Search for the cell housing the specified text and yield its [x, y] center coordinate. 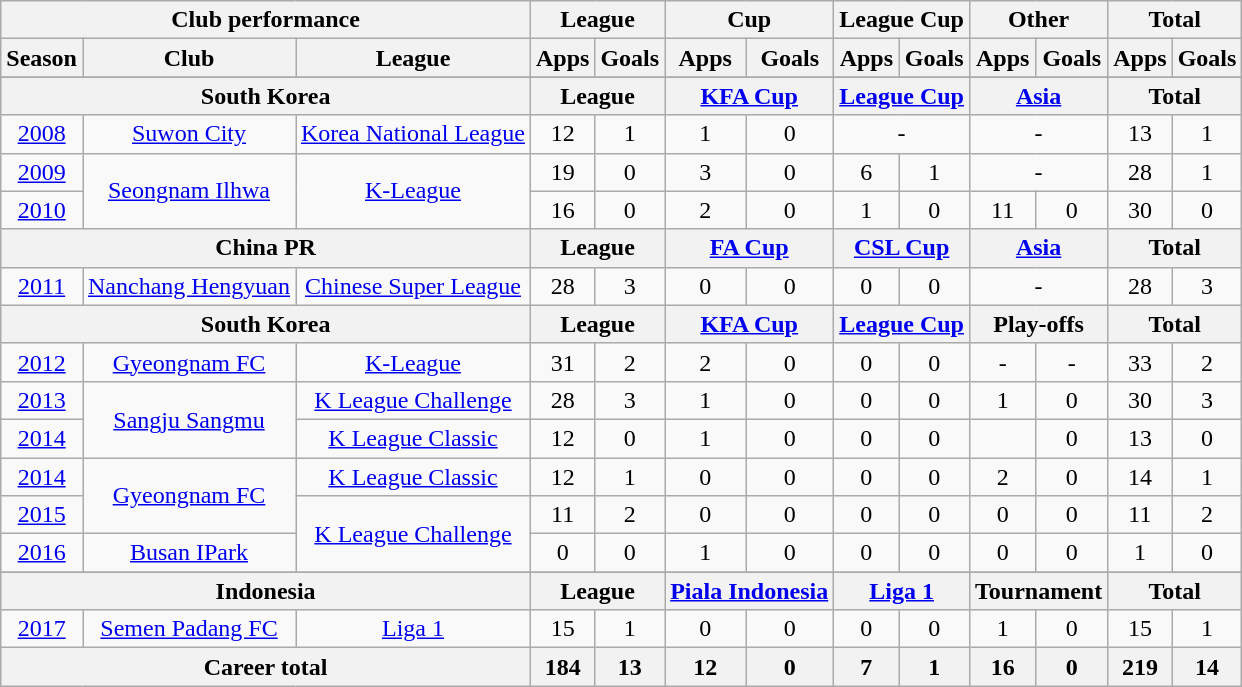
Club performance [266, 20]
6 [866, 172]
Sangju Sangmu [188, 419]
33 [1140, 362]
Career total [266, 667]
2010 [42, 210]
Semen Padang FC [188, 629]
Indonesia [266, 591]
Club [188, 58]
Seongnam Ilhwa [188, 191]
31 [562, 362]
2008 [42, 134]
19 [562, 172]
2016 [42, 553]
2009 [42, 172]
Other [1038, 20]
Chinese Super League [414, 286]
2012 [42, 362]
China PR [266, 248]
2015 [42, 515]
184 [562, 667]
Piala Indonesia [750, 591]
Korea National League [414, 134]
Suwon City [188, 134]
FA Cup [750, 248]
2011 [42, 286]
2013 [42, 400]
Nanchang Hengyuan [188, 286]
Cup [750, 20]
Tournament [1038, 591]
Season [42, 58]
Busan IPark [188, 553]
CSL Cup [902, 248]
7 [866, 667]
2017 [42, 629]
219 [1140, 667]
Play-offs [1038, 324]
